Output the [x, y] coordinate of the center of the cell containing the given text.  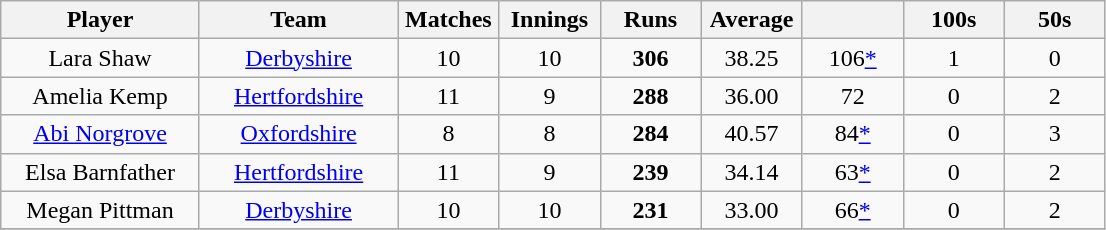
231 [650, 210]
Abi Norgrove [100, 134]
Team [298, 20]
Matches [448, 20]
Average [752, 20]
40.57 [752, 134]
66* [852, 210]
Elsa Barnfather [100, 172]
Player [100, 20]
84* [852, 134]
36.00 [752, 96]
63* [852, 172]
3 [1054, 134]
34.14 [752, 172]
239 [650, 172]
Megan Pittman [100, 210]
Lara Shaw [100, 58]
33.00 [752, 210]
306 [650, 58]
106* [852, 58]
38.25 [752, 58]
72 [852, 96]
100s [954, 20]
1 [954, 58]
288 [650, 96]
Innings [550, 20]
Runs [650, 20]
Oxfordshire [298, 134]
50s [1054, 20]
Amelia Kemp [100, 96]
284 [650, 134]
